Determine the [X, Y] coordinate at the center of the cell enclosing the given text.  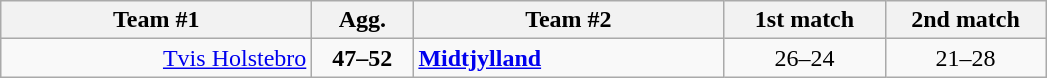
Agg. [362, 20]
Team #1 [156, 20]
26–24 [804, 58]
21–28 [966, 58]
2nd match [966, 20]
Tvis Holstebro [156, 58]
Team #2 [568, 20]
47–52 [362, 58]
1st match [804, 20]
Midtjylland [568, 58]
